For the text-containing cell, return its midpoint in (X, Y) coordinate format. 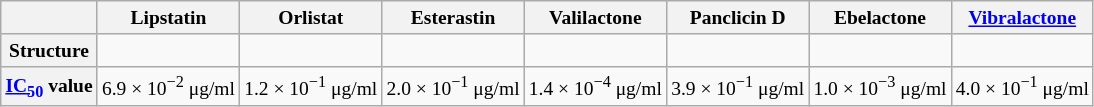
1.0 × 10−3 μg/ml (880, 86)
4.0 × 10−1 μg/ml (1022, 86)
Structure (50, 50)
3.9 × 10−1 μg/ml (738, 86)
IC50 value (50, 86)
Lipstatin (168, 18)
6.9 × 10−2 μg/ml (168, 86)
1.2 × 10−1 μg/ml (311, 86)
Esterastin (453, 18)
1.4 × 10−4 μg/ml (595, 86)
Orlistat (311, 18)
2.0 × 10−1 μg/ml (453, 86)
Valilactone (595, 18)
Ebelactone (880, 18)
Vibralactone (1022, 18)
Panclicin D (738, 18)
